For the text-containing cell, return its midpoint in [x, y] coordinate format. 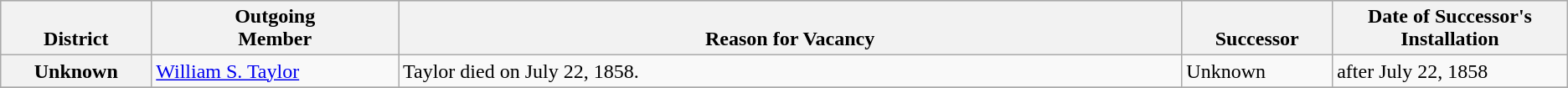
District [76, 28]
OutgoingMember [275, 28]
William S. Taylor [275, 71]
after July 22, 1858 [1451, 71]
Date of Successor's Installation [1451, 28]
Successor [1257, 28]
Reason for Vacancy [791, 28]
Taylor died on July 22, 1858. [791, 71]
